Scan for the cell matching the given text and deliver its (X, Y) coordinate at center. 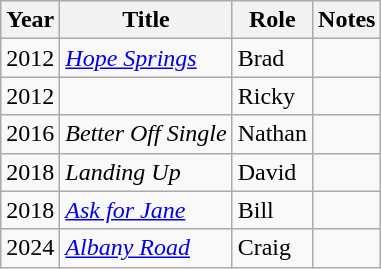
Craig (272, 248)
Ricky (272, 96)
David (272, 172)
Year (30, 20)
Albany Road (146, 248)
Hope Springs (146, 58)
Nathan (272, 134)
Bill (272, 210)
Better Off Single (146, 134)
Brad (272, 58)
2024 (30, 248)
2016 (30, 134)
Ask for Jane (146, 210)
Landing Up (146, 172)
Role (272, 20)
Title (146, 20)
Notes (347, 20)
